Return [X, Y] of the center of cell containing provided text 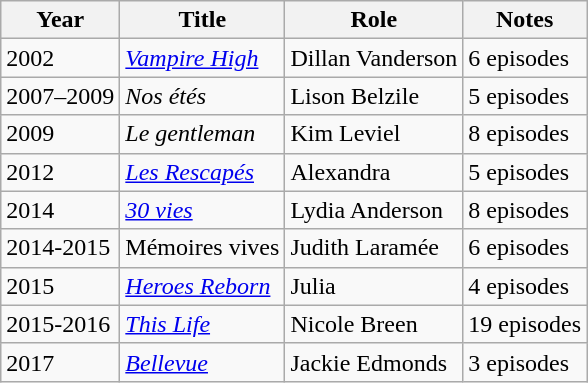
3 episodes [525, 362]
Lydia Anderson [374, 210]
Notes [525, 20]
2015-2016 [60, 324]
2014-2015 [60, 248]
Alexandra [374, 172]
30 vies [202, 210]
Julia [374, 286]
2015 [60, 286]
Role [374, 20]
2017 [60, 362]
4 episodes [525, 286]
Jackie Edmonds [374, 362]
Lison Belzile [374, 96]
Judith Laramée [374, 248]
Title [202, 20]
Nos étés [202, 96]
Year [60, 20]
Bellevue [202, 362]
Heroes Reborn [202, 286]
2007–2009 [60, 96]
Dillan Vanderson [374, 58]
Nicole Breen [374, 324]
Kim Leviel [374, 134]
Vampire High [202, 58]
2012 [60, 172]
2002 [60, 58]
19 episodes [525, 324]
2009 [60, 134]
2014 [60, 210]
Les Rescapés [202, 172]
Mémoires vives [202, 248]
Le gentleman [202, 134]
This Life [202, 324]
